Scan for the cell matching the given text and deliver its [X, Y] coordinate at center. 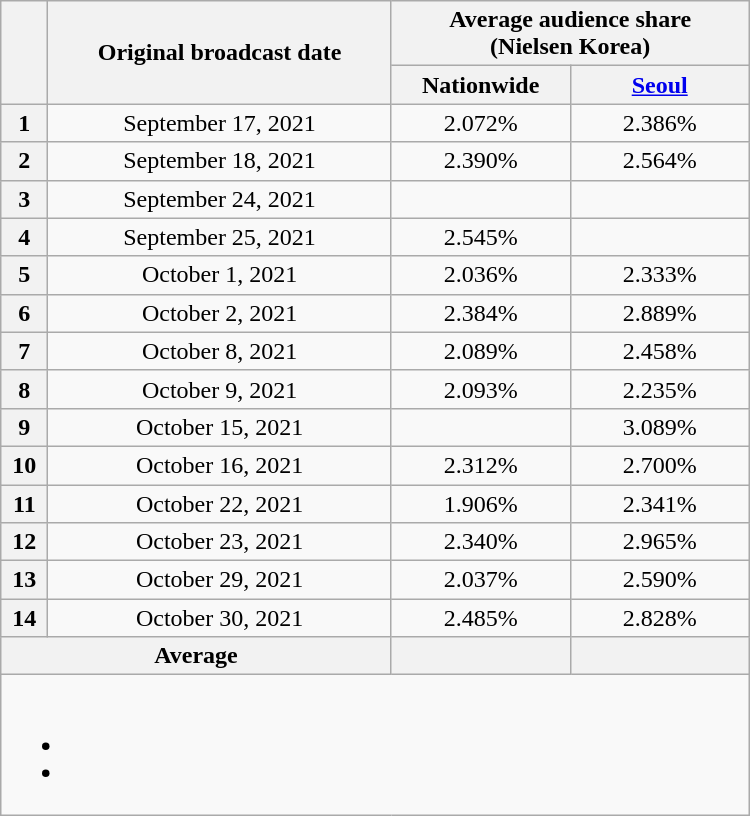
2.333% [660, 275]
Seoul [660, 85]
2.545% [480, 237]
2.341% [660, 503]
10 [24, 465]
Original broadcast date [220, 52]
September 18, 2021 [220, 161]
2.036% [480, 275]
2.390% [480, 161]
October 23, 2021 [220, 542]
3.089% [660, 427]
1 [24, 123]
2.889% [660, 313]
September 25, 2021 [220, 237]
September 17, 2021 [220, 123]
October 9, 2021 [220, 389]
2.089% [480, 351]
October 15, 2021 [220, 427]
2.485% [480, 618]
2.590% [660, 580]
2.700% [660, 465]
7 [24, 351]
October 30, 2021 [220, 618]
2.965% [660, 542]
2.384% [480, 313]
October 2, 2021 [220, 313]
2.828% [660, 618]
14 [24, 618]
2.340% [480, 542]
September 24, 2021 [220, 199]
4 [24, 237]
11 [24, 503]
12 [24, 542]
3 [24, 199]
2.564% [660, 161]
Average audience share(Nielsen Korea) [570, 34]
9 [24, 427]
1.906% [480, 503]
October 1, 2021 [220, 275]
Nationwide [480, 85]
October 8, 2021 [220, 351]
2.037% [480, 580]
2.093% [480, 389]
2.386% [660, 123]
Average [196, 656]
2.235% [660, 389]
October 29, 2021 [220, 580]
2.458% [660, 351]
13 [24, 580]
6 [24, 313]
October 16, 2021 [220, 465]
2 [24, 161]
5 [24, 275]
October 22, 2021 [220, 503]
2.312% [480, 465]
2.072% [480, 123]
8 [24, 389]
